Locate the cell with the specified text and output its (x, y) center coordinate. 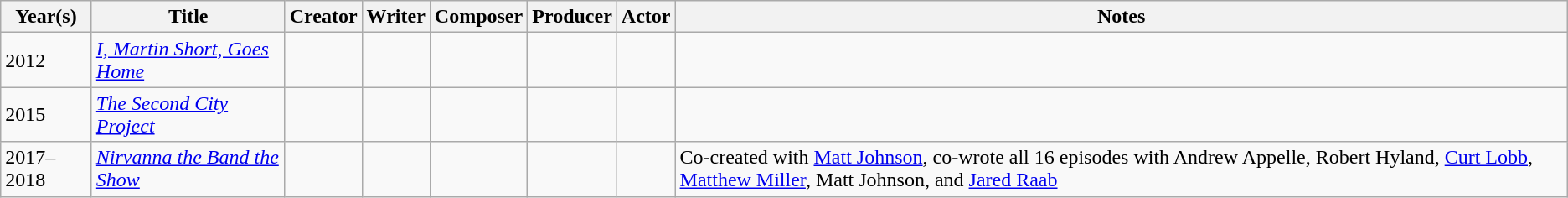
2012 (47, 60)
The Second City Project (188, 114)
Writer (395, 17)
Actor (646, 17)
Creator (323, 17)
Co-created with Matt Johnson, co-wrote all 16 episodes with Andrew Appelle, Robert Hyland, Curt Lobb, Matthew Miller, Matt Johnson, and Jared Raab (1121, 169)
Year(s) (47, 17)
Title (188, 17)
Nirvanna the Band the Show (188, 169)
I, Martin Short, Goes Home (188, 60)
2015 (47, 114)
Composer (478, 17)
Notes (1121, 17)
2017–2018 (47, 169)
Producer (573, 17)
